Locate the cell with the specified text and output its [x, y] center coordinate. 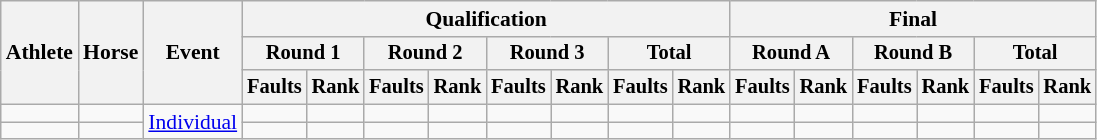
Round 3 [547, 54]
Final [913, 19]
Athlete [40, 52]
Round 2 [425, 54]
Round A [791, 54]
Round 1 [303, 54]
Round B [913, 54]
Qualification [486, 19]
Individual [192, 122]
Horse [110, 52]
Event [192, 52]
